Scan for the cell matching the given text and deliver its [x, y] coordinate at center. 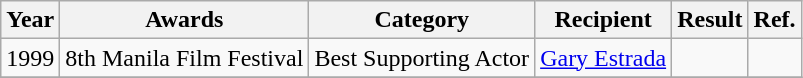
Year [30, 20]
1999 [30, 58]
Gary Estrada [604, 58]
Category [422, 20]
Best Supporting Actor [422, 58]
Awards [184, 20]
Result [710, 20]
Recipient [604, 20]
8th Manila Film Festival [184, 58]
Ref. [774, 20]
